Return [X, Y] of the center of cell containing provided text 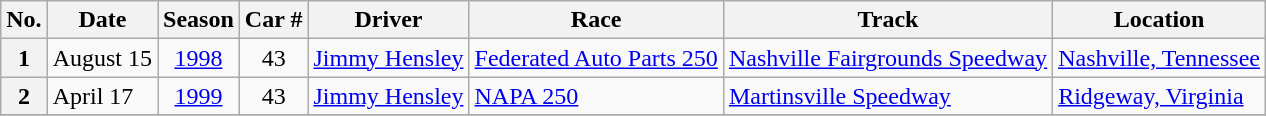
August 15 [102, 58]
Car # [274, 20]
Season [199, 20]
Date [102, 20]
Location [1160, 20]
1999 [199, 96]
Federated Auto Parts 250 [596, 58]
1998 [199, 58]
1 [24, 58]
Martinsville Speedway [888, 96]
Ridgeway, Virginia [1160, 96]
Track [888, 20]
NAPA 250 [596, 96]
Driver [388, 20]
Nashville Fairgrounds Speedway [888, 58]
April 17 [102, 96]
Race [596, 20]
2 [24, 96]
No. [24, 20]
Nashville, Tennessee [1160, 58]
